Extract the [x, y] coordinate from the center of the cell holding the provided text.  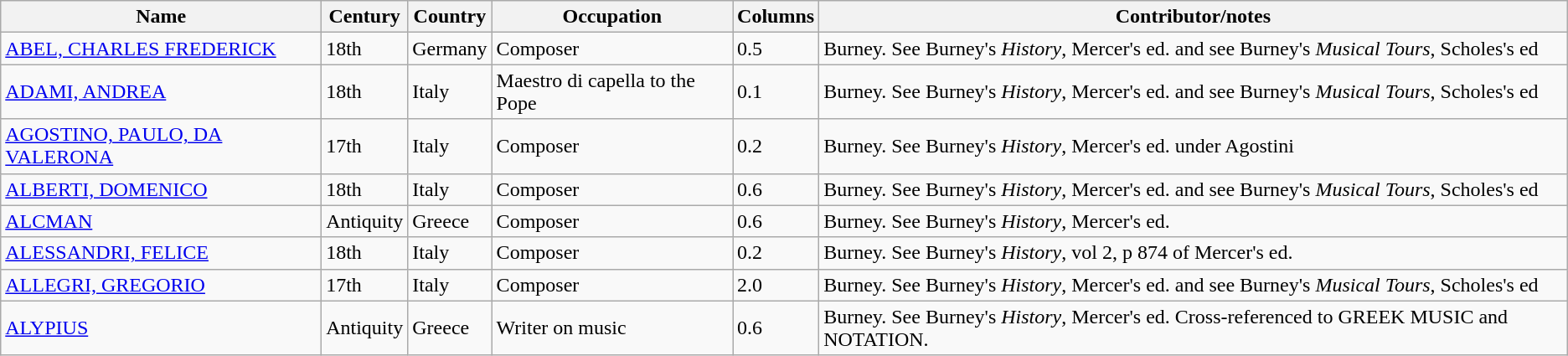
ALLEGRI, GREGORIO [161, 285]
ALBERTI, DOMENICO [161, 189]
ADAMI, ANDREA [161, 92]
Name [161, 17]
Germany [450, 49]
0.1 [776, 92]
ALYPIUS [161, 328]
Maestro di capella to the Pope [611, 92]
Century [365, 17]
0.5 [776, 49]
Columns [776, 17]
ALCMAN [161, 221]
Country [450, 17]
Burney. See Burney's History, Mercer's ed. [1194, 221]
2.0 [776, 285]
ALESSANDRI, FELICE [161, 253]
Contributor/notes [1194, 17]
Occupation [611, 17]
Burney. See Burney's History, Mercer's ed. under Agostini [1194, 146]
ABEL, CHARLES FREDERICK [161, 49]
AGOSTINO, PAULO, DA VALERONA [161, 146]
Burney. See Burney's History, vol 2, p 874 of Mercer's ed. [1194, 253]
Writer on music [611, 328]
Burney. See Burney's History, Mercer's ed. Cross-referenced to GREEK MUSIC and NOTATION. [1194, 328]
